Find where the given text appears and provide that cell's center as (X, Y) coordinate. 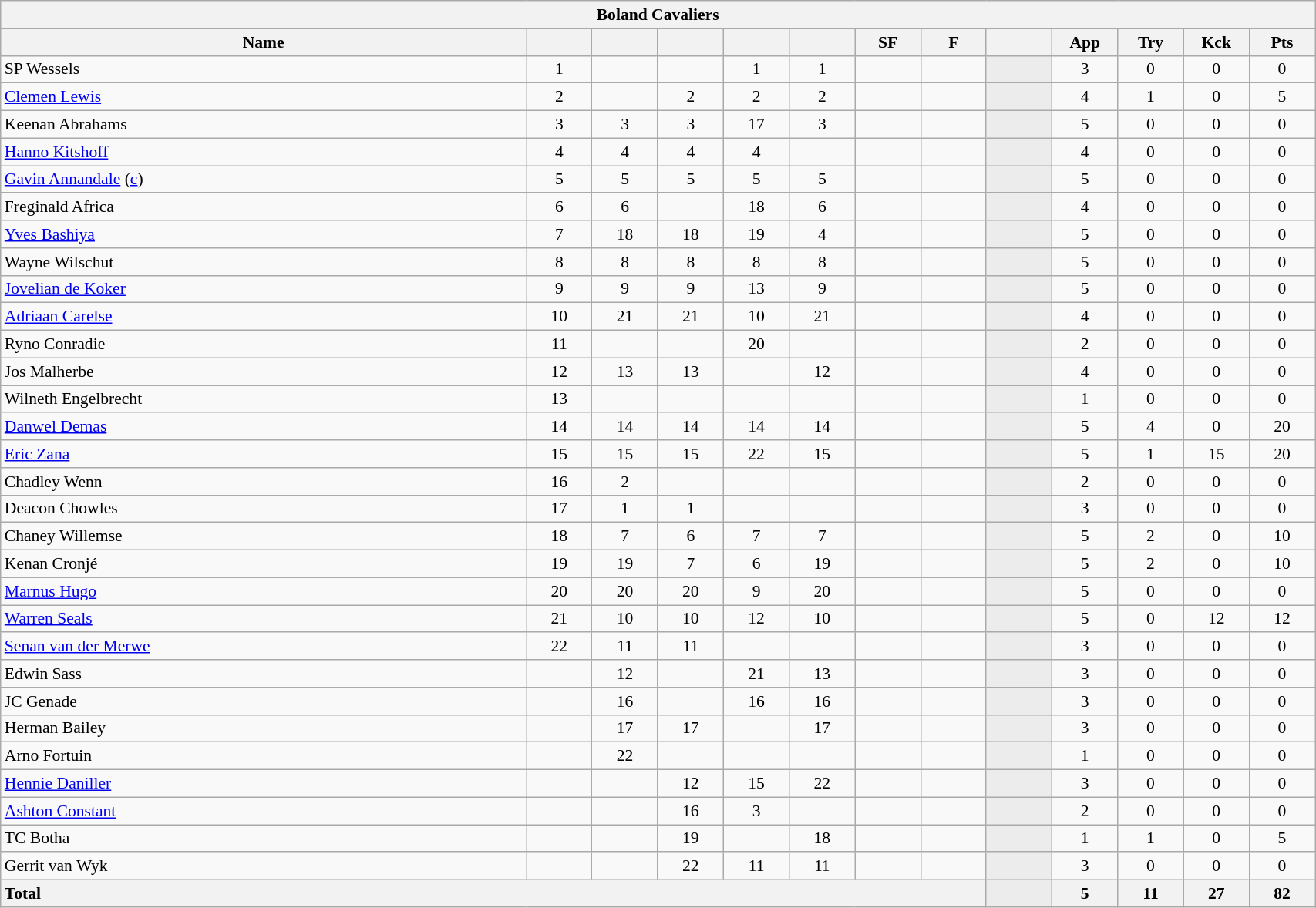
Adriaan Carelse (264, 317)
Kck (1217, 42)
Clemen Lewis (264, 97)
Boland Cavaliers (658, 15)
SF (888, 42)
App (1085, 42)
Senan van der Merwe (264, 647)
Ashton Constant (264, 811)
Gavin Annandale (c) (264, 180)
Hennie Daniller (264, 784)
Wilneth Engelbrecht (264, 399)
Yves Bashiya (264, 234)
Gerrit van Wyk (264, 866)
Pts (1281, 42)
TC Botha (264, 839)
Danwel Demas (264, 427)
Hanno Kitshoff (264, 152)
Wayne Wilschut (264, 262)
Eric Zana (264, 454)
Deacon Chowles (264, 509)
Chaney Willemse (264, 536)
Ryno Conradie (264, 345)
Arno Fortuin (264, 756)
27 (1217, 893)
Marnus Hugo (264, 591)
Kenan Cronjé (264, 564)
Freginald Africa (264, 207)
Try (1150, 42)
F (953, 42)
SP Wessels (264, 69)
Keenan Abrahams (264, 125)
82 (1281, 893)
Edwin Sass (264, 674)
Herman Bailey (264, 728)
Name (264, 42)
JC Genade (264, 701)
Total (493, 893)
Warren Seals (264, 619)
Chadley Wenn (264, 482)
Jos Malherbe (264, 372)
Jovelian de Koker (264, 289)
